Extract the (X, Y) coordinate from the center of the cell holding the provided text.  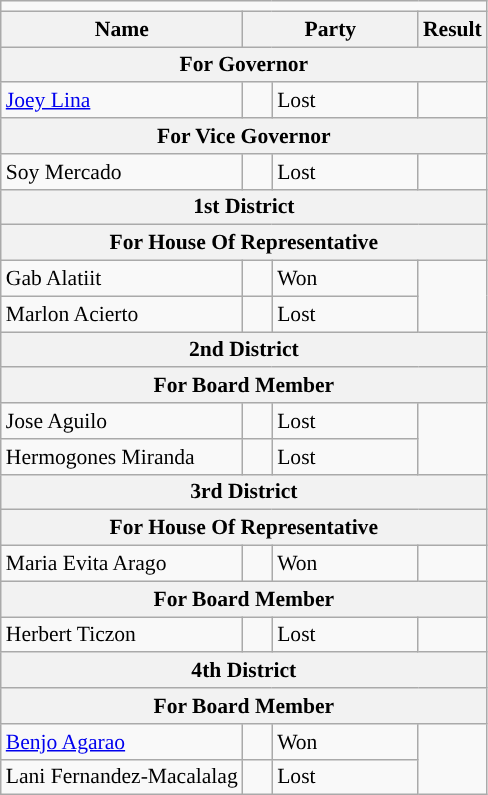
Jose Aguilo (122, 421)
Hermogones Miranda (122, 457)
2nd District (244, 350)
Joey Lina (122, 101)
Marlon Acierto (122, 314)
For Governor (244, 65)
Soy Mercado (122, 172)
4th District (244, 671)
Maria Evita Arago (122, 564)
Lani Fernandez-Macalalag (122, 777)
Result (452, 29)
For Vice Governor (244, 136)
Gab Alatiit (122, 279)
1st District (244, 207)
Herbert Ticzon (122, 635)
3rd District (244, 492)
Party (330, 29)
Name (122, 29)
Benjo Agarao (122, 742)
